Provide the (x, y) coordinate of the cell's center where the given text is located.  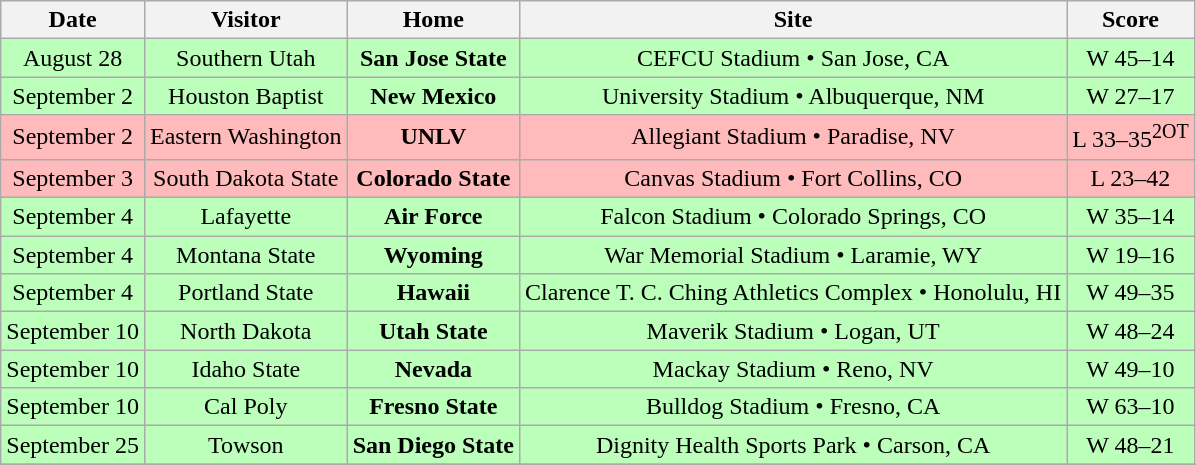
Colorado State (433, 178)
Southern Utah (246, 58)
Nevada (433, 369)
University Stadium • Albuquerque, NM (794, 96)
Visitor (246, 20)
Bulldog Stadium • Fresno, CA (794, 407)
Idaho State (246, 369)
W 49–35 (1131, 293)
L 23–42 (1131, 178)
W 63–10 (1131, 407)
Home (433, 20)
Fresno State (433, 407)
Mackay Stadium • Reno, NV (794, 369)
War Memorial Stadium • Laramie, WY (794, 255)
South Dakota State (246, 178)
Lafayette (246, 217)
CEFCU Stadium • San Jose, CA (794, 58)
Allegiant Stadium • Paradise, NV (794, 138)
San Jose State (433, 58)
W 19–16 (1131, 255)
Score (1131, 20)
W 48–24 (1131, 331)
New Mexico (433, 96)
Falcon Stadium • Colorado Springs, CO (794, 217)
Eastern Washington (246, 138)
L 33–352OT (1131, 138)
Maverik Stadium • Logan, UT (794, 331)
Towson (246, 445)
Date (73, 20)
Dignity Health Sports Park • Carson, CA (794, 445)
Clarence T. C. Ching Athletics Complex • Honolulu, HI (794, 293)
Cal Poly (246, 407)
Houston Baptist (246, 96)
Hawaii (433, 293)
W 35–14 (1131, 217)
W 48–21 (1131, 445)
Montana State (246, 255)
August 28 (73, 58)
W 49–10 (1131, 369)
Wyoming (433, 255)
Utah State (433, 331)
San Diego State (433, 445)
W 45–14 (1131, 58)
September 3 (73, 178)
W 27–17 (1131, 96)
Site (794, 20)
North Dakota (246, 331)
Air Force (433, 217)
UNLV (433, 138)
Canvas Stadium • Fort Collins, CO (794, 178)
Portland State (246, 293)
September 25 (73, 445)
